Pinpoint the cell where the given text exists, returning its (x, y) midpoint coordinate. 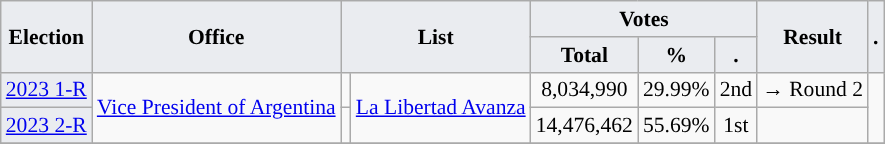
55.69% (676, 126)
Result (812, 36)
Total (584, 55)
1st (736, 126)
La Libertad Avanza (441, 108)
8,034,990 (584, 90)
% (676, 55)
Election (46, 36)
2023 2-R (46, 126)
List (436, 36)
2023 1-R (46, 90)
Votes (644, 19)
2nd (736, 90)
Vice President of Argentina (216, 108)
Office (216, 36)
29.99% (676, 90)
14,476,462 (584, 126)
→ Round 2 (812, 90)
